Find where the given text appears and provide that cell's center as (x, y) coordinate. 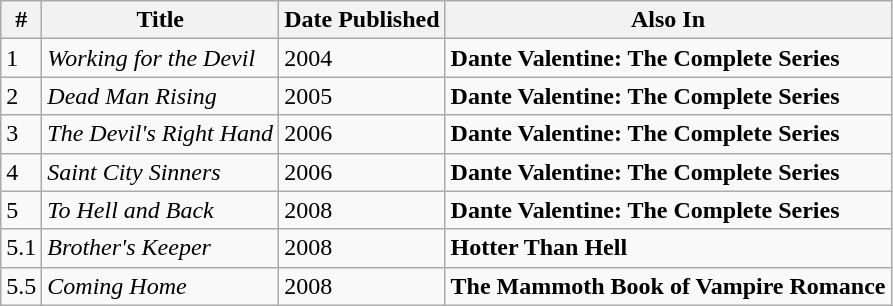
Also In (668, 20)
5.1 (22, 248)
Dead Man Rising (160, 96)
The Mammoth Book of Vampire Romance (668, 286)
3 (22, 134)
To Hell and Back (160, 210)
Saint City Sinners (160, 172)
2 (22, 96)
Hotter Than Hell (668, 248)
2004 (362, 58)
Working for the Devil (160, 58)
Title (160, 20)
4 (22, 172)
Coming Home (160, 286)
Date Published (362, 20)
5 (22, 210)
The Devil's Right Hand (160, 134)
2005 (362, 96)
Brother's Keeper (160, 248)
5.5 (22, 286)
1 (22, 58)
# (22, 20)
